Provide the (X, Y) coordinate of the cell's center where the given text is located.  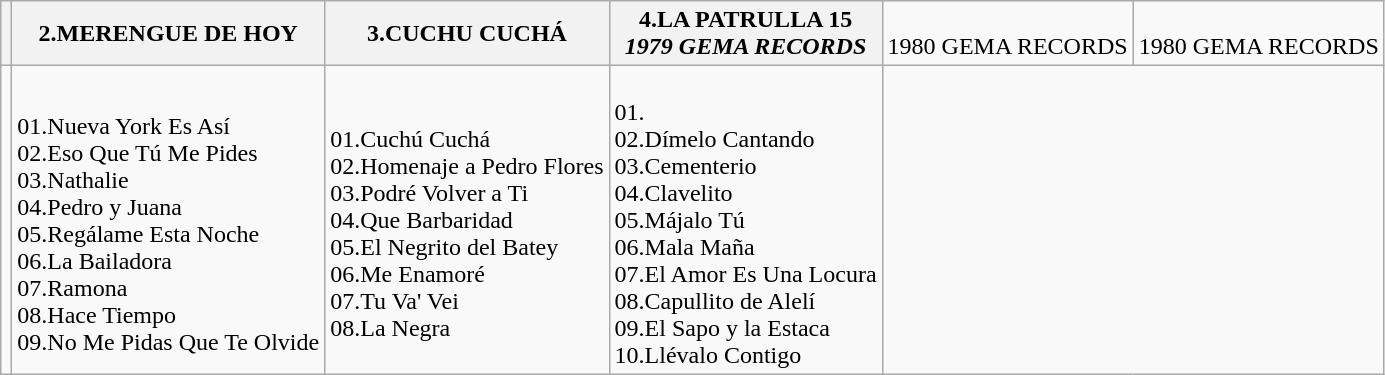
3.CUCHU CUCHÁ (467, 34)
4.LA PATRULLA 151979 GEMA RECORDS (746, 34)
2.MERENGUE DE HOY (168, 34)
01.Cuchú Cuchá02.Homenaje a Pedro Flores03.Podré Volver a Ti04.Que Barbaridad05.El Negrito del Batey06.Me Enamoré07.Tu Va' Vei08.La Negra (467, 220)
